Determine the (x, y) coordinate at the center of the cell enclosing the given text.  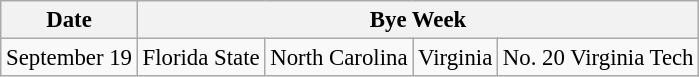
Date (69, 20)
No. 20 Virginia Tech (598, 58)
Virginia (456, 58)
Florida State (201, 58)
September 19 (69, 58)
North Carolina (339, 58)
Bye Week (418, 20)
